From the cell containing the given text, extract its center point as (x, y) coordinate. 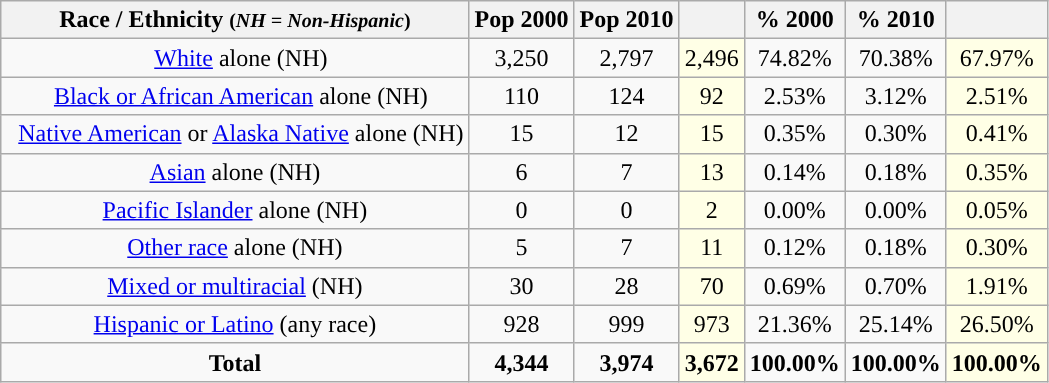
Black or African American alone (NH) (235, 96)
67.97% (996, 58)
Other race alone (NH) (235, 248)
0.05% (996, 210)
6 (522, 172)
110 (522, 96)
0.69% (794, 286)
3,250 (522, 58)
4,344 (522, 362)
2.53% (794, 96)
973 (712, 324)
Mixed or multiracial (NH) (235, 286)
70.38% (896, 58)
5 (522, 248)
999 (626, 324)
Hispanic or Latino (any race) (235, 324)
Pop 2000 (522, 20)
White alone (NH) (235, 58)
92 (712, 96)
Pop 2010 (626, 20)
25.14% (896, 324)
0.41% (996, 134)
Race / Ethnicity (NH = Non-Hispanic) (235, 20)
26.50% (996, 324)
2,496 (712, 58)
Total (235, 362)
0.70% (896, 286)
2 (712, 210)
12 (626, 134)
11 (712, 248)
13 (712, 172)
Pacific Islander alone (NH) (235, 210)
1.91% (996, 286)
70 (712, 286)
928 (522, 324)
28 (626, 286)
% 2000 (794, 20)
3,974 (626, 362)
74.82% (794, 58)
2.51% (996, 96)
% 2010 (896, 20)
2,797 (626, 58)
30 (522, 286)
0.14% (794, 172)
3,672 (712, 362)
124 (626, 96)
Native American or Alaska Native alone (NH) (235, 134)
Asian alone (NH) (235, 172)
21.36% (794, 324)
0.12% (794, 248)
3.12% (896, 96)
